Detect which cell encompasses the target text, then output its [x, y] center coordinate. 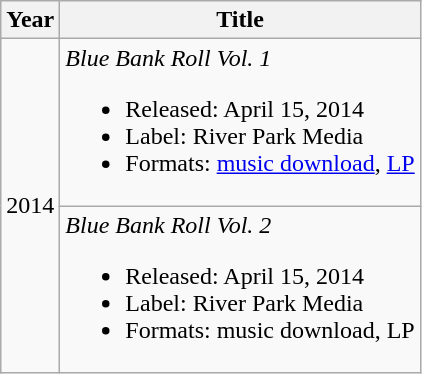
Blue Bank Roll Vol. 1Released: April 15, 2014Label: River Park MediaFormats: music download, LP [240, 122]
Title [240, 20]
2014 [30, 206]
Year [30, 20]
Blue Bank Roll Vol. 2Released: April 15, 2014Label: River Park MediaFormats: music download, LP [240, 290]
